Determine the [x, y] coordinate at the center of the cell enclosing the given text.  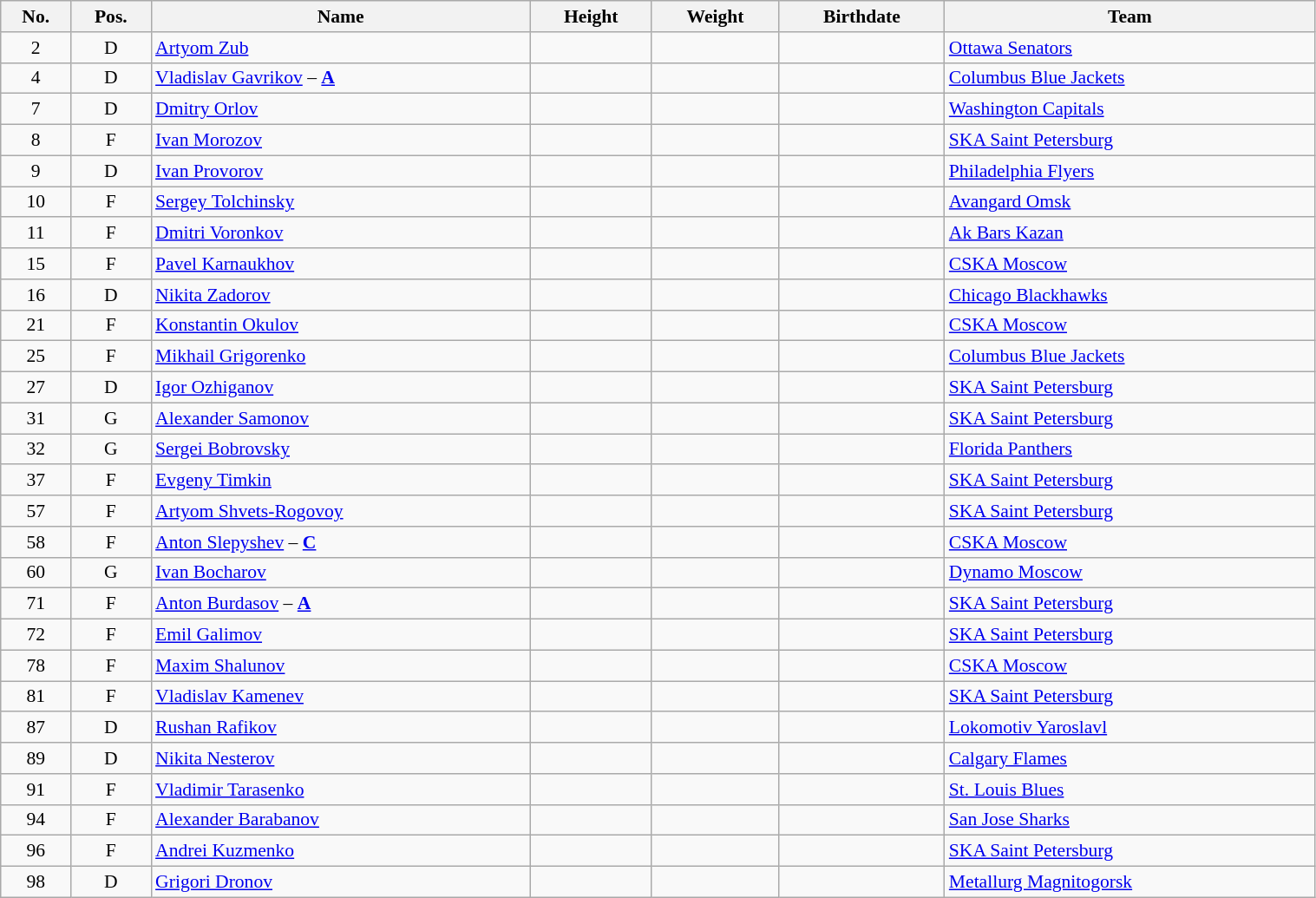
Dynamo Moscow [1129, 573]
Pavel Karnaukhov [340, 264]
37 [36, 481]
Team [1129, 16]
2 [36, 48]
31 [36, 418]
Nikita Nesterov [340, 758]
60 [36, 573]
Height [591, 16]
Dmitry Orlov [340, 109]
8 [36, 141]
Sergey Tolchinsky [340, 202]
Igor Ozhiganov [340, 388]
32 [36, 449]
Metallurg Magnitogorsk [1129, 882]
Vladimir Tarasenko [340, 790]
Ivan Provorov [340, 171]
10 [36, 202]
Vladislav Kamenev [340, 697]
Anton Burdasov – A [340, 604]
No. [36, 16]
Washington Capitals [1129, 109]
87 [36, 728]
16 [36, 295]
Philadelphia Flyers [1129, 171]
15 [36, 264]
11 [36, 233]
Anton Slepyshev – C [340, 542]
Lokomotiv Yaroslavl [1129, 728]
Maxim Shalunov [340, 665]
Alexander Barabanov [340, 820]
Ottawa Senators [1129, 48]
Evgeny Timkin [340, 481]
27 [36, 388]
98 [36, 882]
57 [36, 511]
Nikita Zadorov [340, 295]
Vladislav Gavrikov – A [340, 78]
Alexander Samonov [340, 418]
Pos. [111, 16]
94 [36, 820]
72 [36, 635]
Artyom Zub [340, 48]
Avangard Omsk [1129, 202]
96 [36, 851]
Konstantin Okulov [340, 325]
Name [340, 16]
25 [36, 357]
91 [36, 790]
Sergei Bobrovsky [340, 449]
Birthdate [862, 16]
Chicago Blackhawks [1129, 295]
San Jose Sharks [1129, 820]
Florida Panthers [1129, 449]
58 [36, 542]
21 [36, 325]
9 [36, 171]
Grigori Dronov [340, 882]
Emil Galimov [340, 635]
Dmitri Voronkov [340, 233]
Mikhail Grigorenko [340, 357]
4 [36, 78]
Artyom Shvets-Rogovoy [340, 511]
Weight [715, 16]
81 [36, 697]
St. Louis Blues [1129, 790]
Rushan Rafikov [340, 728]
78 [36, 665]
Ak Bars Kazan [1129, 233]
71 [36, 604]
Ivan Bocharov [340, 573]
7 [36, 109]
89 [36, 758]
Ivan Morozov [340, 141]
Andrei Kuzmenko [340, 851]
Calgary Flames [1129, 758]
